Find where the given text appears and provide that cell's center as [x, y] coordinate. 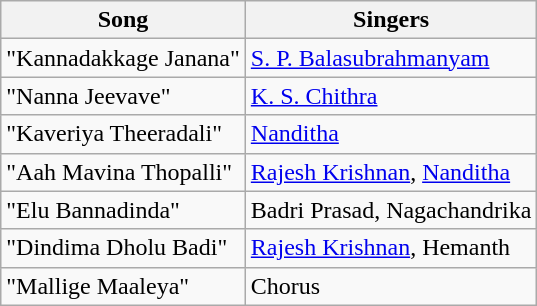
"Nanna Jeevave" [124, 96]
"Elu Bannadinda" [124, 210]
Rajesh Krishnan, Hemanth [391, 248]
"Aah Mavina Thopalli" [124, 172]
"Kaveriya Theeradali" [124, 134]
Chorus [391, 286]
"Kannadakkage Janana" [124, 58]
Song [124, 20]
Badri Prasad, Nagachandrika [391, 210]
Singers [391, 20]
Rajesh Krishnan, Nanditha [391, 172]
Nanditha [391, 134]
"Dindima Dholu Badi" [124, 248]
S. P. Balasubrahmanyam [391, 58]
"Mallige Maaleya" [124, 286]
K. S. Chithra [391, 96]
